Pinpoint the cell where the given text exists, returning its [x, y] midpoint coordinate. 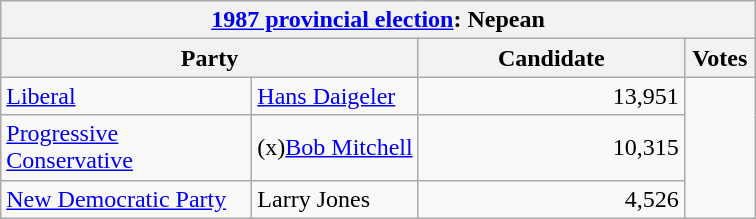
(x)Bob Mitchell [335, 148]
1987 provincial election: Nepean [378, 20]
Progressive Conservative [126, 148]
Votes [720, 58]
Candidate [551, 58]
13,951 [551, 96]
Larry Jones [335, 199]
4,526 [551, 199]
Hans Daigeler [335, 96]
New Democratic Party [126, 199]
Liberal [126, 96]
10,315 [551, 148]
Party [210, 58]
